For the text-containing cell, return its midpoint in [x, y] coordinate format. 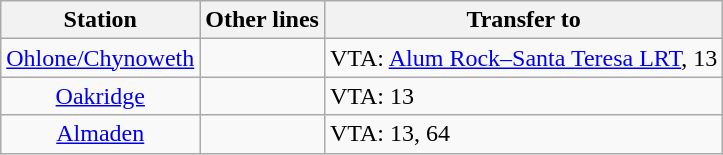
Other lines [262, 20]
Almaden [100, 134]
Station [100, 20]
VTA: Alum Rock–Santa Teresa LRT, 13 [523, 58]
VTA: 13, 64 [523, 134]
VTA: 13 [523, 96]
Oakridge [100, 96]
Transfer to [523, 20]
Ohlone/Chynoweth [100, 58]
